For the text-containing cell, return its midpoint in [X, Y] coordinate format. 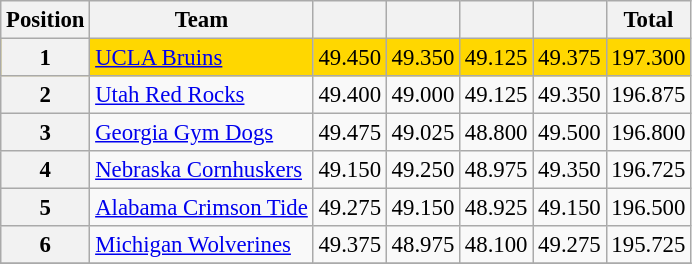
49.400 [350, 95]
49.250 [422, 170]
49.450 [350, 58]
5 [46, 208]
6 [46, 245]
1 [46, 58]
Total [648, 20]
49.000 [422, 95]
3 [46, 133]
195.725 [648, 245]
49.475 [350, 133]
Michigan Wolverines [202, 245]
Position [46, 20]
196.500 [648, 208]
197.300 [648, 58]
196.725 [648, 170]
48.100 [496, 245]
Team [202, 20]
196.800 [648, 133]
UCLA Bruins [202, 58]
49.025 [422, 133]
48.800 [496, 133]
48.925 [496, 208]
Alabama Crimson Tide [202, 208]
49.500 [570, 133]
4 [46, 170]
Georgia Gym Dogs [202, 133]
Utah Red Rocks [202, 95]
2 [46, 95]
Nebraska Cornhuskers [202, 170]
196.875 [648, 95]
